Detect which cell encompasses the target text, then output its (X, Y) center coordinate. 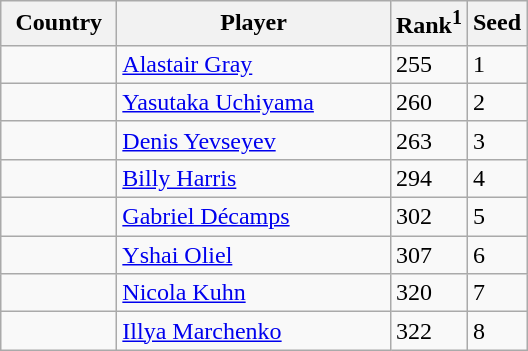
Alastair Gray (254, 64)
Yasutaka Uchiyama (254, 102)
Rank1 (428, 24)
3 (496, 140)
322 (428, 331)
Billy Harris (254, 178)
302 (428, 217)
7 (496, 293)
263 (428, 140)
Illya Marchenko (254, 331)
255 (428, 64)
294 (428, 178)
Nicola Kuhn (254, 293)
4 (496, 178)
5 (496, 217)
1 (496, 64)
307 (428, 255)
2 (496, 102)
Player (254, 24)
260 (428, 102)
Country (59, 24)
Yshai Oliel (254, 255)
Denis Yevseyev (254, 140)
Gabriel Décamps (254, 217)
6 (496, 255)
8 (496, 331)
Seed (496, 24)
320 (428, 293)
